Identify which cell holds the provided text, then report its [X, Y] central coordinate. 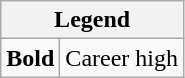
Bold [30, 58]
Career high [122, 58]
Legend [92, 20]
